Determine the (x, y) coordinate at the center of the cell enclosing the given text.  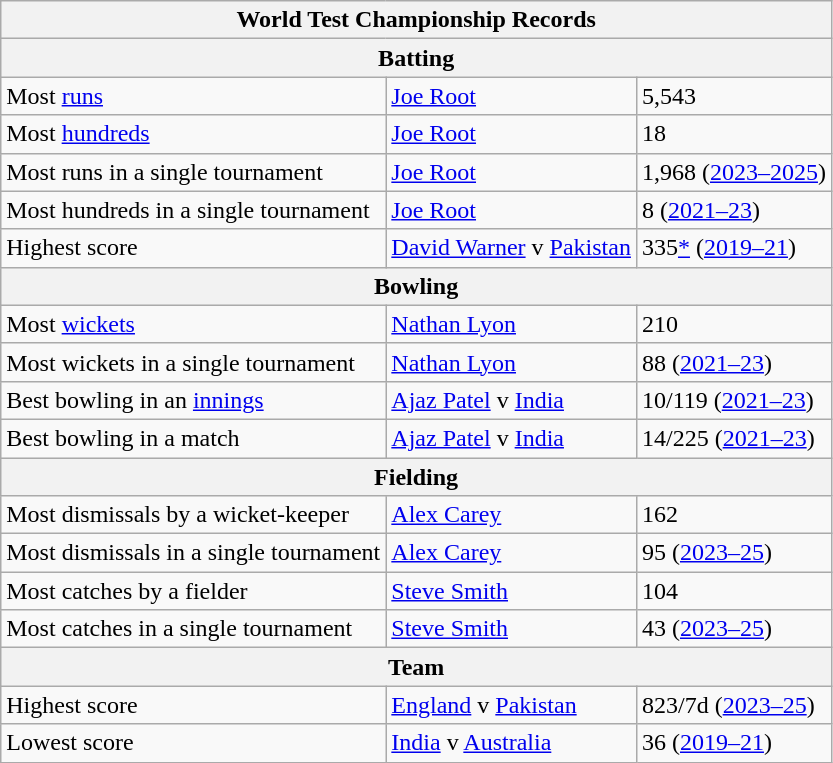
Most hundreds in a single tournament (194, 210)
10/119 (2021–23) (734, 400)
India v Australia (512, 743)
Best bowling in an innings (194, 400)
Lowest score (194, 743)
Best bowling in a match (194, 438)
Most wickets (194, 324)
36 (2019–21) (734, 743)
88 (2021–23) (734, 362)
210 (734, 324)
43 (2023–25) (734, 629)
Most dismissals by a wicket-keeper (194, 515)
Most dismissals in a single tournament (194, 553)
14/225 (2021–23) (734, 438)
England v Pakistan (512, 705)
335* (2019–21) (734, 248)
Bowling (416, 286)
Most catches by a fielder (194, 591)
162 (734, 515)
18 (734, 134)
Most runs (194, 96)
95 (2023–25) (734, 553)
823/7d (2023–25) (734, 705)
World Test Championship Records (416, 20)
5,543 (734, 96)
Batting (416, 58)
Most wickets in a single tournament (194, 362)
Most hundreds (194, 134)
8 (2021–23) (734, 210)
1,968 (2023–2025) (734, 172)
Fielding (416, 477)
Most catches in a single tournament (194, 629)
Team (416, 667)
David Warner v Pakistan (512, 248)
Most runs in a single tournament (194, 172)
104 (734, 591)
